Detect which cell encompasses the target text, then output its (X, Y) center coordinate. 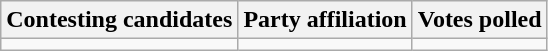
Contesting candidates (120, 20)
Party affiliation (325, 20)
Votes polled (480, 20)
